Detect which cell encompasses the target text, then output its [x, y] center coordinate. 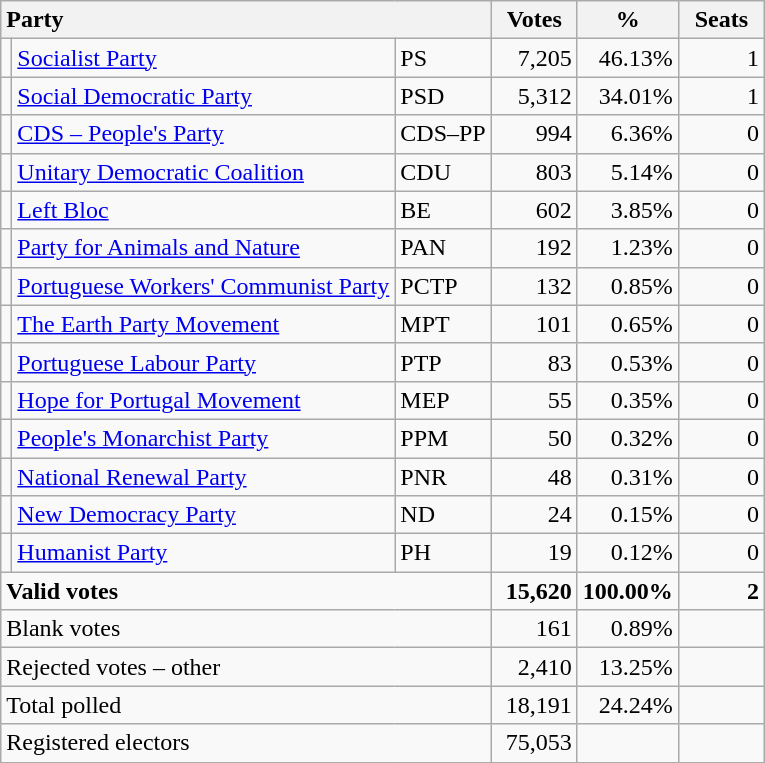
BE [443, 210]
19 [534, 553]
Valid votes [246, 591]
5,312 [534, 96]
Party [246, 20]
Portuguese Workers' Communist Party [204, 286]
Portuguese Labour Party [204, 362]
CDS–PP [443, 134]
Left Bloc [204, 210]
PNR [443, 477]
101 [534, 324]
0.35% [628, 400]
0.65% [628, 324]
Unitary Democratic Coalition [204, 172]
Party for Animals and Nature [204, 248]
46.13% [628, 58]
CDU [443, 172]
Seats [721, 20]
2,410 [534, 667]
994 [534, 134]
Blank votes [246, 629]
55 [534, 400]
PAN [443, 248]
0.15% [628, 515]
161 [534, 629]
PS [443, 58]
0.85% [628, 286]
MPT [443, 324]
3.85% [628, 210]
602 [534, 210]
0.12% [628, 553]
0.89% [628, 629]
% [628, 20]
83 [534, 362]
132 [534, 286]
Socialist Party [204, 58]
18,191 [534, 705]
34.01% [628, 96]
6.36% [628, 134]
People's Monarchist Party [204, 438]
PSD [443, 96]
PPM [443, 438]
48 [534, 477]
ND [443, 515]
24 [534, 515]
New Democracy Party [204, 515]
75,053 [534, 743]
Rejected votes – other [246, 667]
Registered electors [246, 743]
Social Democratic Party [204, 96]
192 [534, 248]
0.53% [628, 362]
Hope for Portugal Movement [204, 400]
National Renewal Party [204, 477]
CDS – People's Party [204, 134]
15,620 [534, 591]
2 [721, 591]
MEP [443, 400]
100.00% [628, 591]
13.25% [628, 667]
PH [443, 553]
1.23% [628, 248]
803 [534, 172]
24.24% [628, 705]
Total polled [246, 705]
0.32% [628, 438]
The Earth Party Movement [204, 324]
0.31% [628, 477]
Humanist Party [204, 553]
PTP [443, 362]
5.14% [628, 172]
50 [534, 438]
7,205 [534, 58]
Votes [534, 20]
PCTP [443, 286]
